For the text-containing cell, return its midpoint in (x, y) coordinate format. 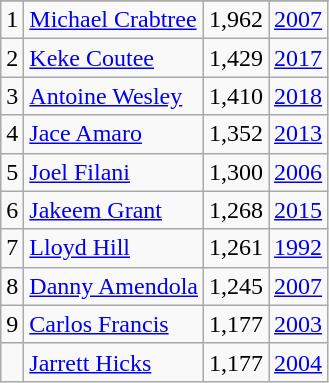
9 (12, 324)
1,410 (236, 96)
2006 (298, 172)
2013 (298, 134)
1,300 (236, 172)
2018 (298, 96)
1,268 (236, 210)
Jakeem Grant (114, 210)
2003 (298, 324)
Keke Coutee (114, 58)
7 (12, 248)
Danny Amendola (114, 286)
1,261 (236, 248)
1,245 (236, 286)
1 (12, 20)
Jace Amaro (114, 134)
Lloyd Hill (114, 248)
6 (12, 210)
2 (12, 58)
Joel Filani (114, 172)
5 (12, 172)
1,962 (236, 20)
Antoine Wesley (114, 96)
2004 (298, 362)
4 (12, 134)
1992 (298, 248)
8 (12, 286)
1,352 (236, 134)
1,429 (236, 58)
2017 (298, 58)
Carlos Francis (114, 324)
2015 (298, 210)
3 (12, 96)
Michael Crabtree (114, 20)
Jarrett Hicks (114, 362)
